Capture the cell that displays the provided text and extract its [x, y] central coordinate. 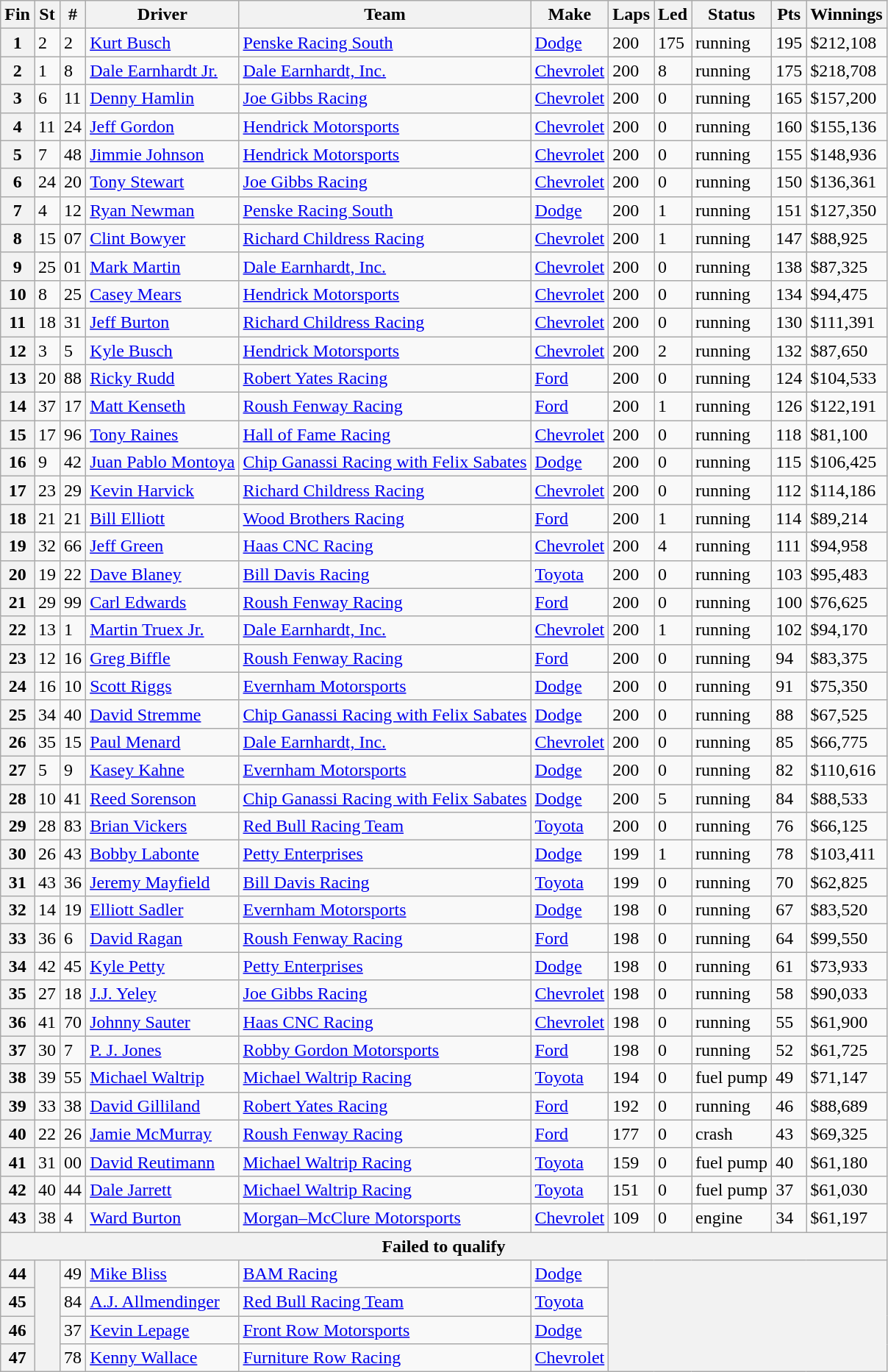
$114,186 [847, 490]
115 [789, 462]
$218,708 [847, 71]
Kyle Busch [162, 351]
Reed Sorenson [162, 798]
$66,125 [847, 826]
$95,483 [847, 574]
Ryan Newman [162, 210]
$73,933 [847, 966]
BAM Racing [385, 1274]
$136,361 [847, 182]
Kyle Petty [162, 966]
126 [789, 407]
47 [18, 1358]
$94,170 [847, 630]
Tony Stewart [162, 182]
$155,136 [847, 126]
$75,350 [847, 686]
$110,616 [847, 770]
David Gilliland [162, 1106]
$106,425 [847, 462]
66 [74, 546]
$88,689 [847, 1106]
150 [789, 182]
Wood Brothers Racing [385, 518]
48 [74, 154]
Front Row Motorsports [385, 1330]
Dave Blaney [162, 574]
Kevin Harvick [162, 490]
177 [631, 1134]
$122,191 [847, 407]
$212,108 [847, 43]
Make [570, 15]
David Ragan [162, 938]
crash [732, 1134]
Jamie McMurray [162, 1134]
76 [789, 826]
Robby Gordon Motorsports [385, 1050]
112 [789, 490]
Status [732, 15]
Jeff Gordon [162, 126]
Dale Jarrett [162, 1190]
Denny Hamlin [162, 99]
Mike Bliss [162, 1274]
$94,958 [847, 546]
61 [789, 966]
160 [789, 126]
Team [385, 15]
Johnny Sauter [162, 1022]
Pts [789, 15]
engine [732, 1218]
Tony Raines [162, 435]
91 [789, 686]
$99,550 [847, 938]
94 [789, 658]
$88,533 [847, 798]
Failed to qualify [444, 1246]
$81,100 [847, 435]
David Stremme [162, 714]
Jeff Green [162, 546]
$94,475 [847, 294]
$83,520 [847, 910]
Clint Bowyer [162, 238]
103 [789, 574]
Kevin Lepage [162, 1330]
102 [789, 630]
$61,030 [847, 1190]
134 [789, 294]
Ricky Rudd [162, 379]
Bobby Labonte [162, 854]
138 [789, 266]
192 [631, 1106]
Winnings [847, 15]
$62,825 [847, 882]
111 [789, 546]
$88,925 [847, 238]
109 [631, 1218]
Juan Pablo Montoya [162, 462]
130 [789, 322]
85 [789, 742]
$111,391 [847, 322]
82 [789, 770]
159 [631, 1162]
David Reutimann [162, 1162]
Elliott Sadler [162, 910]
Scott Riggs [162, 686]
$67,525 [847, 714]
52 [789, 1050]
# [74, 15]
Kurt Busch [162, 43]
155 [789, 154]
Bill Elliott [162, 518]
Jimmie Johnson [162, 154]
A.J. Allmendinger [162, 1302]
58 [789, 994]
Paul Menard [162, 742]
Martin Truex Jr. [162, 630]
$83,375 [847, 658]
195 [789, 43]
83 [74, 826]
$61,900 [847, 1022]
Laps [631, 15]
J.J. Yeley [162, 994]
Driver [162, 15]
$157,200 [847, 99]
$61,180 [847, 1162]
P. J. Jones [162, 1050]
Fin [18, 15]
Matt Kenseth [162, 407]
01 [74, 266]
99 [74, 602]
Casey Mears [162, 294]
$66,775 [847, 742]
67 [789, 910]
$61,197 [847, 1218]
165 [789, 99]
$87,325 [847, 266]
114 [789, 518]
Furniture Row Racing [385, 1358]
$90,033 [847, 994]
64 [789, 938]
Jeremy Mayfield [162, 882]
$127,350 [847, 210]
Led [673, 15]
Mark Martin [162, 266]
194 [631, 1078]
96 [74, 435]
$148,936 [847, 154]
Carl Edwards [162, 602]
$71,147 [847, 1078]
100 [789, 602]
Dale Earnhardt Jr. [162, 71]
Brian Vickers [162, 826]
$103,411 [847, 854]
00 [74, 1162]
Ward Burton [162, 1218]
$89,214 [847, 518]
$104,533 [847, 379]
118 [789, 435]
124 [789, 379]
Greg Biffle [162, 658]
Kasey Kahne [162, 770]
Hall of Fame Racing [385, 435]
$76,625 [847, 602]
147 [789, 238]
132 [789, 351]
Morgan–McClure Motorsports [385, 1218]
Michael Waltrip [162, 1078]
$69,325 [847, 1134]
Kenny Wallace [162, 1358]
07 [74, 238]
$61,725 [847, 1050]
St [47, 15]
Jeff Burton [162, 322]
$87,650 [847, 351]
